Return the (X, Y) coordinate for the center point of the cell that contains the specified text.  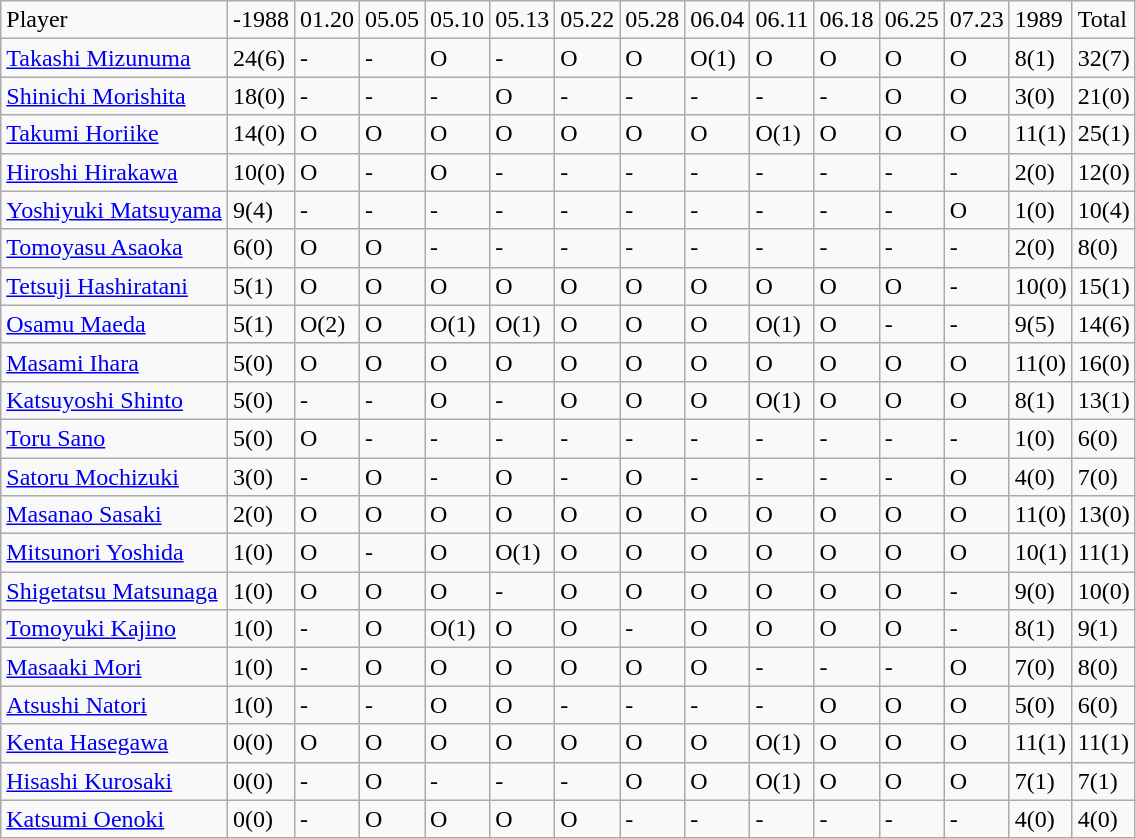
Katsumi Oenoki (114, 819)
06.04 (718, 20)
Shinichi Morishita (114, 96)
01.20 (326, 20)
O(2) (326, 324)
9(1) (1104, 629)
13(1) (1104, 400)
05.22 (588, 20)
06.25 (912, 20)
Total (1104, 20)
Toru Sano (114, 438)
Tomoyasu Asaoka (114, 248)
Kenta Hasegawa (114, 743)
07.23 (976, 20)
-1988 (260, 20)
14(0) (260, 134)
Tetsuji Hashiratani (114, 286)
05.28 (652, 20)
Satoru Mochizuki (114, 477)
12(0) (1104, 172)
1989 (1040, 20)
32(7) (1104, 58)
Masaaki Mori (114, 667)
14(6) (1104, 324)
Masanao Sasaki (114, 515)
Osamu Maeda (114, 324)
25(1) (1104, 134)
05.10 (458, 20)
Mitsunori Yoshida (114, 553)
05.05 (392, 20)
13(0) (1104, 515)
18(0) (260, 96)
Takashi Mizunuma (114, 58)
21(0) (1104, 96)
9(5) (1040, 324)
Masami Ihara (114, 362)
Shigetatsu Matsunaga (114, 591)
Hiroshi Hirakawa (114, 172)
Player (114, 20)
05.13 (522, 20)
Yoshiyuki Matsuyama (114, 210)
Takumi Horiike (114, 134)
06.11 (782, 20)
Tomoyuki Kajino (114, 629)
24(6) (260, 58)
Atsushi Natori (114, 705)
10(4) (1104, 210)
9(4) (260, 210)
15(1) (1104, 286)
9(0) (1040, 591)
Katsuyoshi Shinto (114, 400)
10(1) (1040, 553)
Hisashi Kurosaki (114, 781)
16(0) (1104, 362)
06.18 (846, 20)
